Scan for the cell matching the given text and deliver its [X, Y] coordinate at center. 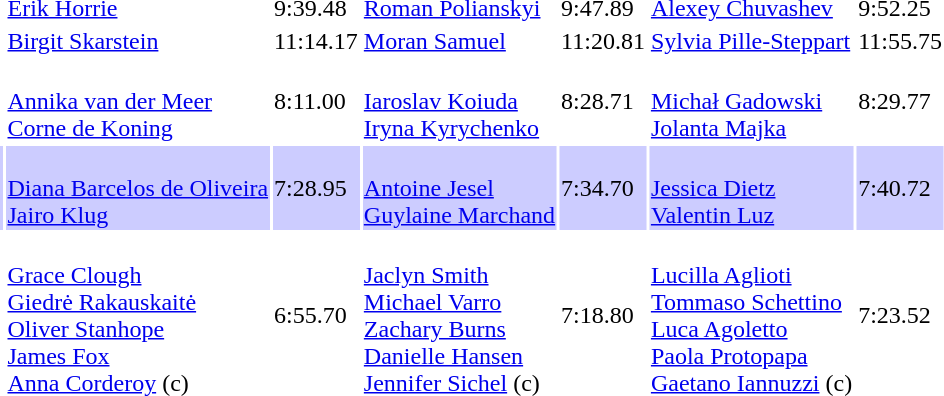
11:14.17 [316, 41]
8:28.71 [604, 101]
Michał GadowskiJolanta Majka [751, 101]
11:55.75 [900, 41]
8:11.00 [316, 101]
Antoine JeselGuylaine Marchand [459, 188]
7:28.95 [316, 188]
7:40.72 [900, 188]
8:29.77 [900, 101]
7:34.70 [604, 188]
11:20.81 [604, 41]
Moran Samuel [459, 41]
Sylvia Pille-Steppart [751, 41]
Iaroslav KoiudaIryna Kyrychenko [459, 101]
Annika van der MeerCorne de Koning [138, 101]
Birgit Skarstein [138, 41]
Diana Barcelos de OliveiraJairo Klug [138, 188]
Jessica DietzValentin Luz [751, 188]
